Return (X, Y) of the center of cell containing provided text 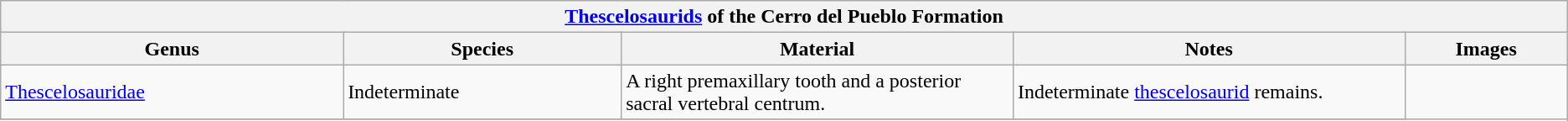
Thescelosauridae (173, 92)
Species (482, 49)
Images (1486, 49)
Genus (173, 49)
Thescelosaurids of the Cerro del Pueblo Formation (784, 17)
Indeterminate (482, 92)
A right premaxillary tooth and a posterior sacral vertebral centrum. (818, 92)
Notes (1209, 49)
Indeterminate thescelosaurid remains. (1209, 92)
Material (818, 49)
